Return the (x, y) coordinate for the center point of the cell that contains the specified text.  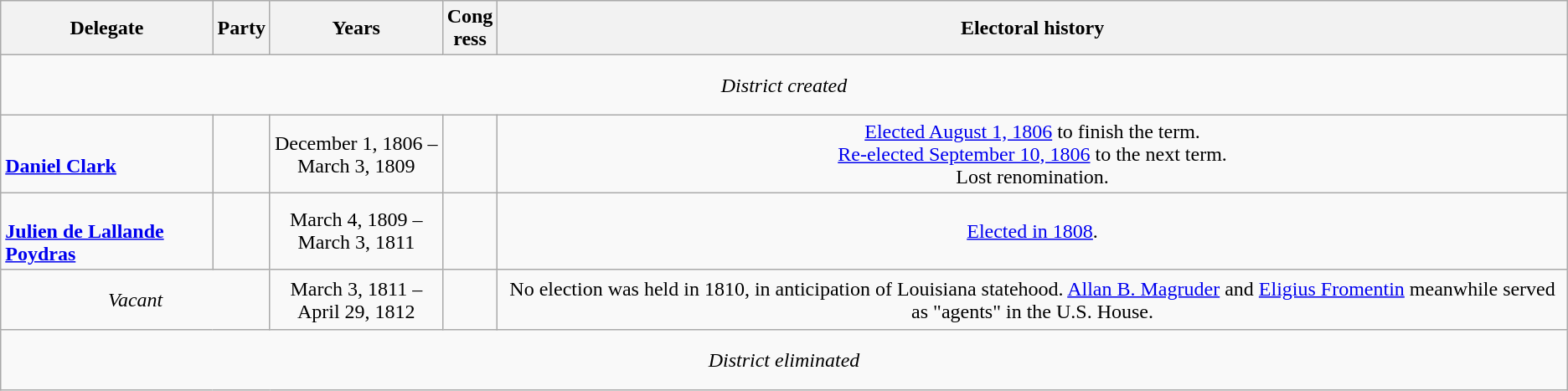
Elected August 1, 1806 to finish the term.Re-elected September 10, 1806 to the next term.Lost renomination. (1032, 154)
Elected in 1808. (1032, 231)
March 4, 1809 –March 3, 1811 (356, 231)
Electoral history (1032, 28)
District created (784, 85)
December 1, 1806 –March 3, 1809 (356, 154)
Vacant (136, 300)
Years (356, 28)
District eliminated (784, 360)
Daniel Clark (107, 154)
Party (241, 28)
Delegate (107, 28)
Congress (470, 28)
Julien de Lallande Poydras (107, 231)
March 3, 1811 –April 29, 1812 (356, 300)
